Determine the [x, y] coordinate at the center of the cell enclosing the given text.  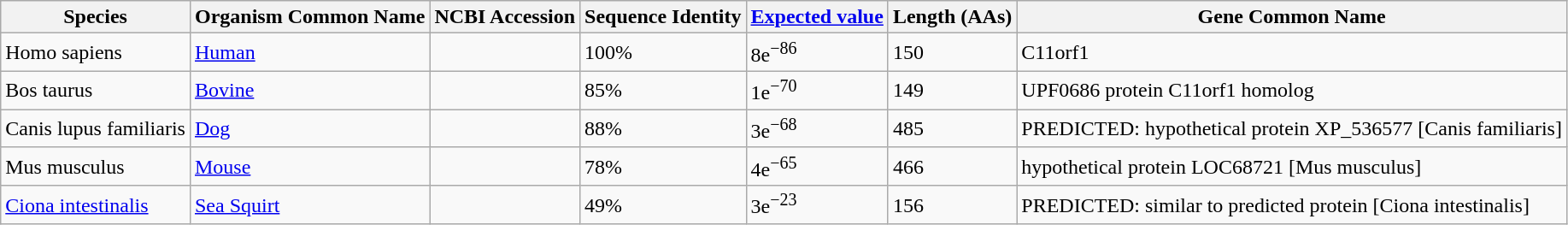
150 [952, 53]
Mus musculus [96, 166]
hypothetical protein LOC68721 [Mus musculus] [1292, 166]
3e−23 [817, 205]
Sequence Identity [663, 17]
149 [952, 91]
PREDICTED: similar to predicted protein [Ciona intestinalis] [1292, 205]
8e−86 [817, 53]
100% [663, 53]
4e−65 [817, 166]
Ciona intestinalis [96, 205]
Length (AAs) [952, 17]
3e−68 [817, 128]
Bos taurus [96, 91]
1e−70 [817, 91]
88% [663, 128]
PREDICTED: hypothetical protein XP_536577 [Canis familiaris] [1292, 128]
Bovine [309, 91]
85% [663, 91]
Expected value [817, 17]
Mouse [309, 166]
156 [952, 205]
Human [309, 53]
49% [663, 205]
Homo sapiens [96, 53]
NCBI Accession [505, 17]
485 [952, 128]
Sea Squirt [309, 205]
466 [952, 166]
Dog [309, 128]
C11orf1 [1292, 53]
78% [663, 166]
Species [96, 17]
Canis lupus familiaris [96, 128]
Organism Common Name [309, 17]
Gene Common Name [1292, 17]
UPF0686 protein C11orf1 homolog [1292, 91]
